Pinpoint the cell where the given text exists, returning its [X, Y] midpoint coordinate. 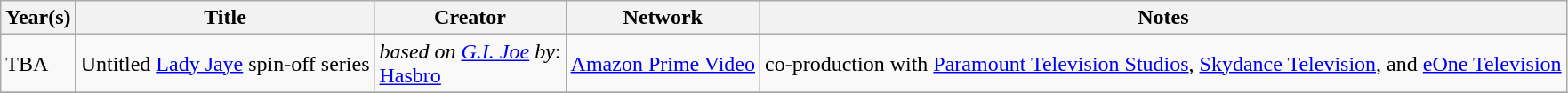
Creator [470, 18]
Year(s) [38, 18]
based on G.I. Joe by:Hasbro [470, 64]
Notes [1163, 18]
Title [225, 18]
Amazon Prime Video [663, 64]
Untitled Lady Jaye spin-off series [225, 64]
TBA [38, 64]
Network [663, 18]
co-production with Paramount Television Studios, Skydance Television, and eOne Television [1163, 64]
